Return the (X, Y) coordinate for the center point of the cell that contains the specified text.  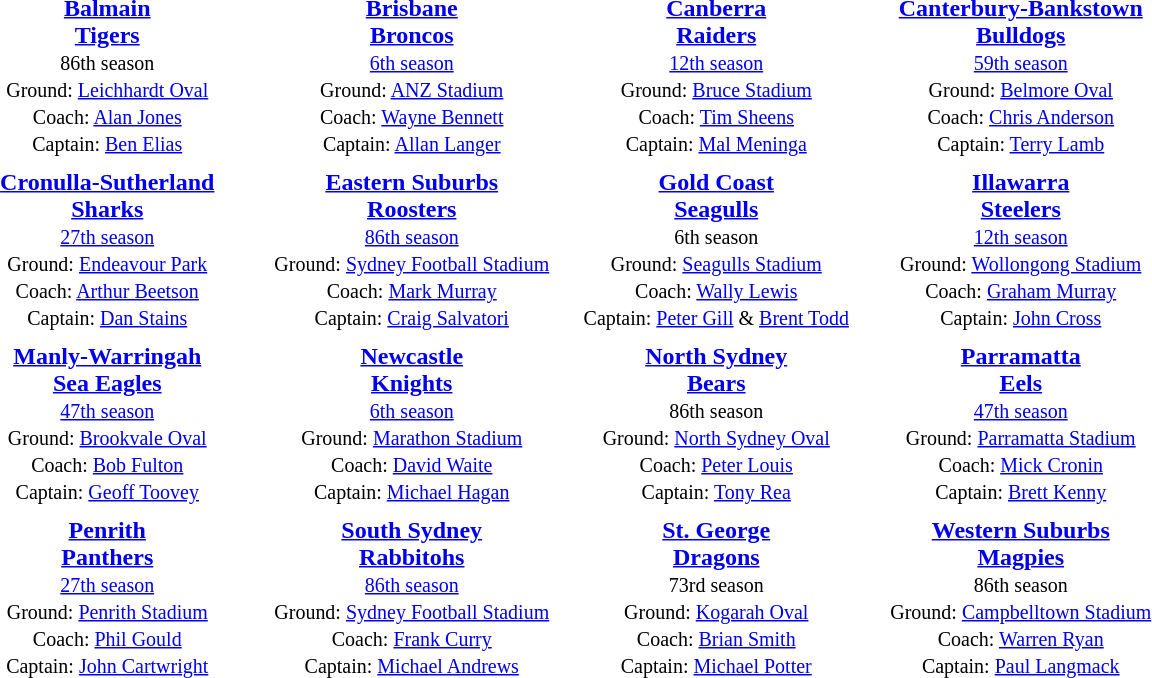
NewcastleKnights6th seasonGround: Marathon Stadium Coach: David WaiteCaptain: Michael Hagan (412, 424)
Gold CoastSeagulls6th seasonGround: Seagulls Stadium Coach: Wally LewisCaptain: Peter Gill & Brent Todd (717, 250)
North SydneyBears86th seasonGround: North Sydney Oval Coach: Peter LouisCaptain: Tony Rea (717, 424)
Eastern SuburbsRoosters86th seasonGround: Sydney Football Stadium Coach: Mark MurrayCaptain: Craig Salvatori (412, 250)
